Search for the cell housing the specified text and yield its (X, Y) center coordinate. 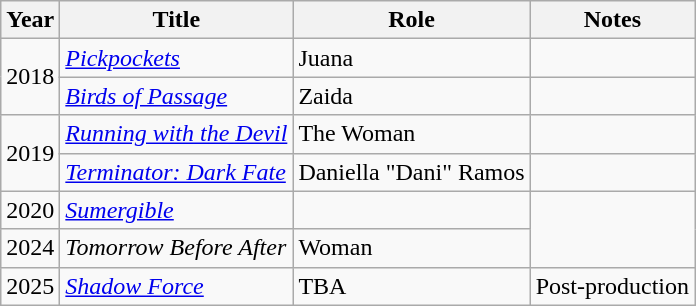
Terminator: Dark Fate (176, 172)
Post-production (612, 286)
Birds of Passage (176, 96)
Role (412, 20)
The Woman (412, 134)
Title (176, 20)
Pickpockets (176, 58)
2018 (30, 77)
2024 (30, 248)
Juana (412, 58)
2020 (30, 210)
Running with the Devil (176, 134)
Daniella "Dani" Ramos (412, 172)
Zaida (412, 96)
Shadow Force (176, 286)
2025 (30, 286)
TBA (412, 286)
Tomorrow Before After (176, 248)
Sumergible (176, 210)
Woman (412, 248)
Year (30, 20)
2019 (30, 153)
Notes (612, 20)
